From the cell containing the given text, extract its center point as (x, y) coordinate. 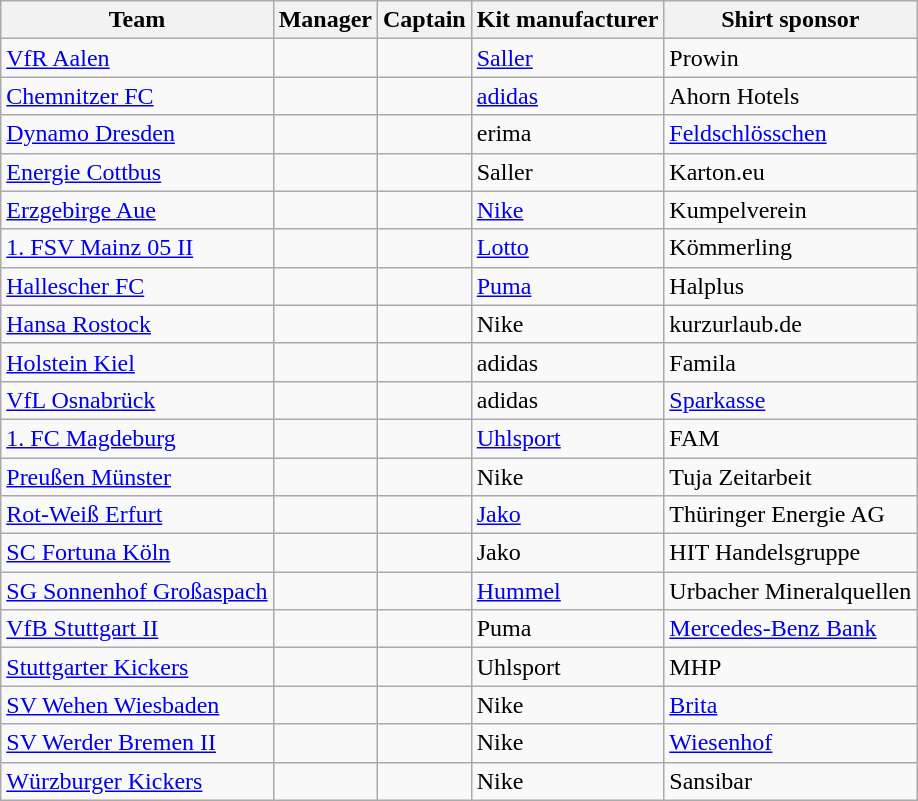
SV Werder Bremen II (137, 743)
Karton.eu (790, 172)
Hummel (568, 591)
Ahorn Hotels (790, 96)
Sparkasse (790, 400)
SC Fortuna Köln (137, 553)
Feldschlösschen (790, 134)
VfB Stuttgart II (137, 629)
Famila (790, 362)
Tuja Zeitarbeit (790, 477)
Kumpelverein (790, 210)
VfL Osnabrück (137, 400)
1. FSV Mainz 05 II (137, 248)
Dynamo Dresden (137, 134)
VfR Aalen (137, 58)
Hansa Rostock (137, 324)
SV Wehen Wiesbaden (137, 705)
Brita (790, 705)
HIT Handelsgruppe (790, 553)
Rot-Weiß Erfurt (137, 515)
Holstein Kiel (137, 362)
Thüringer Energie AG (790, 515)
Shirt sponsor (790, 20)
Energie Cottbus (137, 172)
Captain (424, 20)
MHP (790, 667)
Sansibar (790, 781)
Preußen Münster (137, 477)
Lotto (568, 248)
Mercedes-Benz Bank (790, 629)
Wiesenhof (790, 743)
Urbacher Mineralquellen (790, 591)
Halplus (790, 286)
SG Sonnenhof Großaspach (137, 591)
Kömmerling (790, 248)
FAM (790, 438)
Würzburger Kickers (137, 781)
Erzgebirge Aue (137, 210)
Kit manufacturer (568, 20)
Stuttgarter Kickers (137, 667)
kurzurlaub.de (790, 324)
Manager (325, 20)
Hallescher FC (137, 286)
Chemnitzer FC (137, 96)
1. FC Magdeburg (137, 438)
Prowin (790, 58)
Team (137, 20)
erima (568, 134)
